For the text-containing cell, return its midpoint in [x, y] coordinate format. 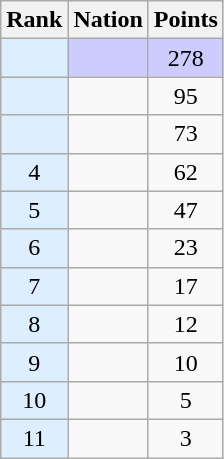
Nation [108, 20]
23 [186, 248]
73 [186, 134]
47 [186, 210]
8 [34, 324]
9 [34, 362]
4 [34, 172]
12 [186, 324]
Rank [34, 20]
62 [186, 172]
Points [186, 20]
278 [186, 58]
11 [34, 438]
3 [186, 438]
95 [186, 96]
17 [186, 286]
7 [34, 286]
6 [34, 248]
